Scan for the cell matching the given text and deliver its (X, Y) coordinate at center. 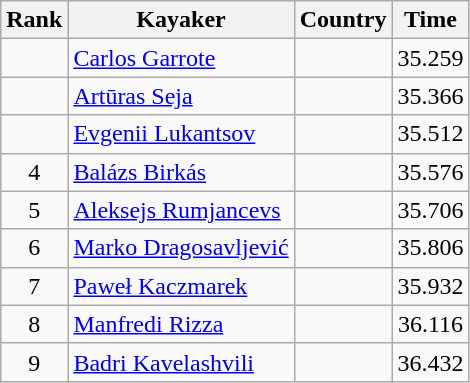
35.259 (430, 58)
8 (34, 324)
Manfredi Rizza (181, 324)
36.432 (430, 362)
35.512 (430, 134)
35.932 (430, 286)
Country (343, 20)
35.706 (430, 210)
Aleksejs Rumjancevs (181, 210)
35.366 (430, 96)
9 (34, 362)
5 (34, 210)
Time (430, 20)
Carlos Garrote (181, 58)
Paweł Kaczmarek (181, 286)
Marko Dragosavljević (181, 248)
6 (34, 248)
Artūras Seja (181, 96)
35.576 (430, 172)
Rank (34, 20)
Balázs Birkás (181, 172)
Badri Kavelashvili (181, 362)
36.116 (430, 324)
Kayaker (181, 20)
4 (34, 172)
7 (34, 286)
Evgenii Lukantsov (181, 134)
35.806 (430, 248)
